Return the (x, y) coordinate for the center point of the cell that contains the specified text.  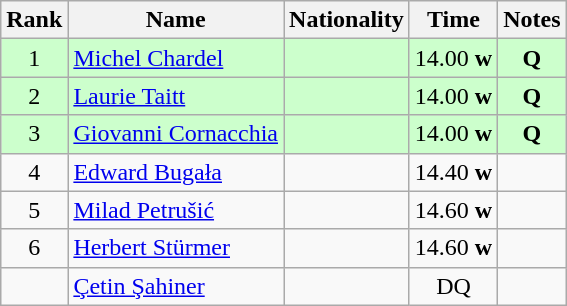
1 (34, 58)
Giovanni Cornacchia (176, 134)
6 (34, 248)
Nationality (347, 20)
Notes (532, 20)
4 (34, 172)
14.40 w (453, 172)
DQ (453, 286)
Michel Chardel (176, 58)
2 (34, 96)
Name (176, 20)
Laurie Taitt (176, 96)
5 (34, 210)
Edward Bugała (176, 172)
Milad Petrušić (176, 210)
3 (34, 134)
Time (453, 20)
Herbert Stürmer (176, 248)
Çetin Şahiner (176, 286)
Rank (34, 20)
